Output the (X, Y) coordinate of the center of the cell containing the given text.  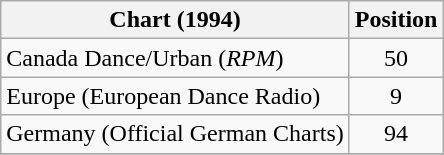
Chart (1994) (175, 20)
9 (396, 96)
Position (396, 20)
Europe (European Dance Radio) (175, 96)
94 (396, 134)
50 (396, 58)
Germany (Official German Charts) (175, 134)
Canada Dance/Urban (RPM) (175, 58)
